Search for the cell housing the specified text and yield its [x, y] center coordinate. 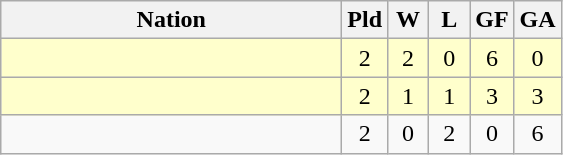
GF [492, 20]
GA [538, 20]
W [408, 20]
Pld [365, 20]
L [450, 20]
Nation [172, 20]
